Return [X, Y] of the center of cell containing provided text 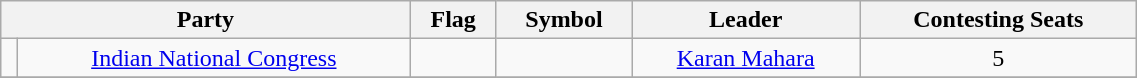
Contesting Seats [998, 20]
Leader [746, 20]
Symbol [564, 20]
5 [998, 58]
Flag [453, 20]
Indian National Congress [214, 58]
Karan Mahara [746, 58]
Party [206, 20]
